Scan for the cell matching the given text and deliver its (x, y) coordinate at center. 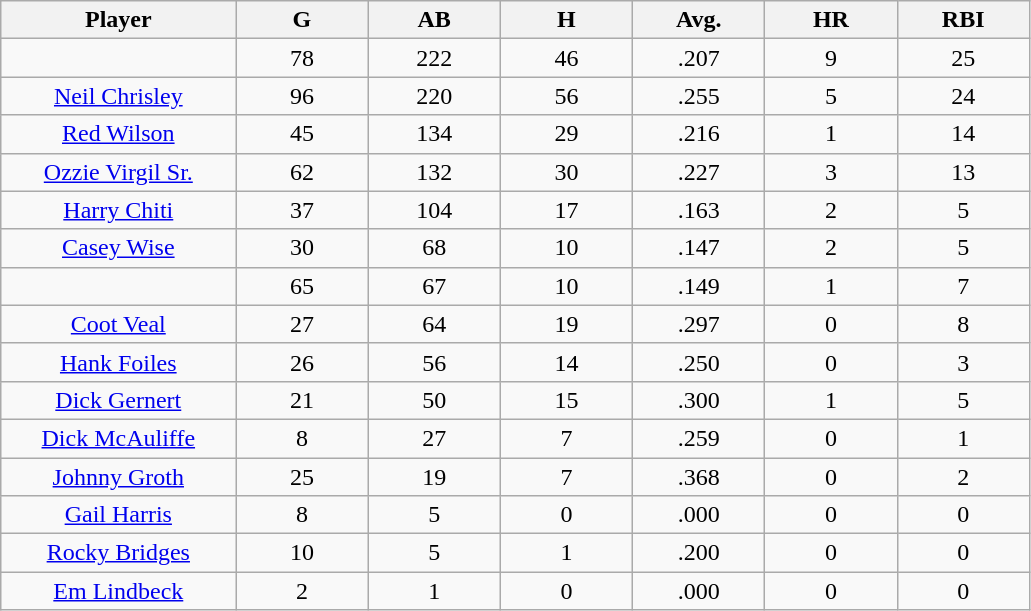
Coot Veal (118, 324)
13 (963, 172)
.227 (699, 172)
222 (434, 58)
H (566, 20)
.200 (699, 553)
Red Wilson (118, 134)
78 (302, 58)
Gail Harris (118, 515)
62 (302, 172)
68 (434, 248)
29 (566, 134)
.207 (699, 58)
Player (118, 20)
.147 (699, 248)
67 (434, 286)
.163 (699, 210)
.250 (699, 362)
Hank Foiles (118, 362)
Casey Wise (118, 248)
Neil Chrisley (118, 96)
96 (302, 96)
.368 (699, 477)
Avg. (699, 20)
Em Lindbeck (118, 591)
AB (434, 20)
132 (434, 172)
Ozzie Virgil Sr. (118, 172)
64 (434, 324)
RBI (963, 20)
26 (302, 362)
37 (302, 210)
46 (566, 58)
50 (434, 400)
104 (434, 210)
45 (302, 134)
.259 (699, 438)
Dick Gernert (118, 400)
65 (302, 286)
220 (434, 96)
HR (831, 20)
.216 (699, 134)
134 (434, 134)
.255 (699, 96)
Harry Chiti (118, 210)
21 (302, 400)
G (302, 20)
Dick McAuliffe (118, 438)
Rocky Bridges (118, 553)
.300 (699, 400)
17 (566, 210)
.297 (699, 324)
15 (566, 400)
Johnny Groth (118, 477)
24 (963, 96)
9 (831, 58)
.149 (699, 286)
